Locate the cell with the specified text and output its (X, Y) center coordinate. 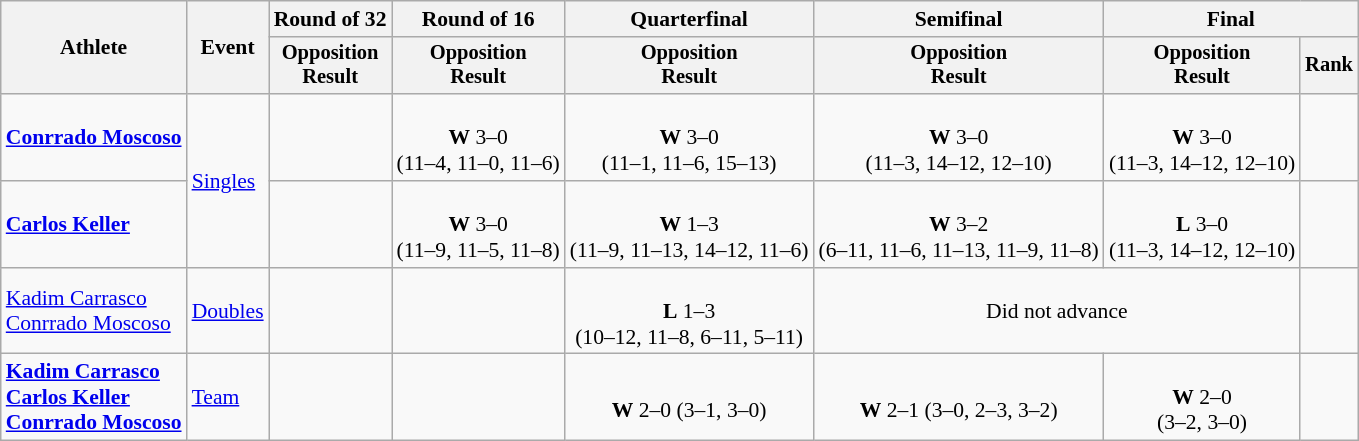
Doubles (228, 312)
L 3–0(11–3, 14–12, 12–10) (1202, 224)
W 3–2(6–11, 11–6, 11–13, 11–9, 11–8) (958, 224)
Team (228, 398)
Conrrado Moscoso (94, 138)
Did not advance (1056, 312)
W 2–1 (3–0, 2–3, 3–2) (958, 398)
Semifinal (958, 19)
Final (1231, 19)
Round of 32 (330, 19)
W 2–0 (3–1, 3–0) (690, 398)
Event (228, 48)
W 1–3(11–9, 11–13, 14–12, 11–6) (690, 224)
Carlos Keller (94, 224)
Kadim CarrascoCarlos KellerConrrado Moscoso (94, 398)
Round of 16 (478, 19)
Kadim CarrascoConrrado Moscoso (94, 312)
L 1–3(10–12, 11–8, 6–11, 5–11) (690, 312)
Singles (228, 180)
W 2–0(3–2, 3–0) (1202, 398)
Athlete (94, 48)
W 3–0(11–4, 11–0, 11–6) (478, 138)
W 3–0(11–1, 11–6, 15–13) (690, 138)
W 3–0(11–9, 11–5, 11–8) (478, 224)
Rank (1329, 66)
Quarterfinal (690, 19)
